Detect which cell encompasses the target text, then output its (x, y) center coordinate. 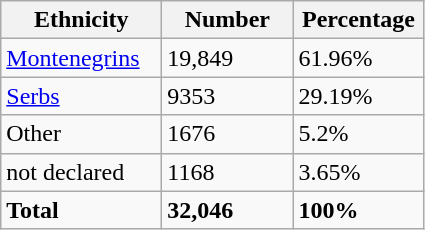
32,046 (228, 210)
Other (82, 134)
100% (358, 210)
5.2% (358, 134)
3.65% (358, 172)
29.19% (358, 96)
Total (82, 210)
Percentage (358, 20)
Montenegrins (82, 58)
Ethnicity (82, 20)
Serbs (82, 96)
not declared (82, 172)
9353 (228, 96)
61.96% (358, 58)
1168 (228, 172)
Number (228, 20)
1676 (228, 134)
19,849 (228, 58)
